Determine the (x, y) coordinate at the center of the cell enclosing the given text.  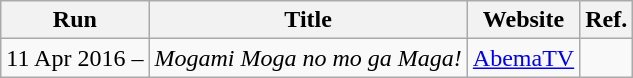
Website (523, 20)
Run (75, 20)
Title (308, 20)
11 Apr 2016 – (75, 58)
Ref. (606, 20)
Mogami Moga no mo ga Maga! (308, 58)
AbemaTV (523, 58)
